Capture the cell that displays the provided text and extract its (x, y) central coordinate. 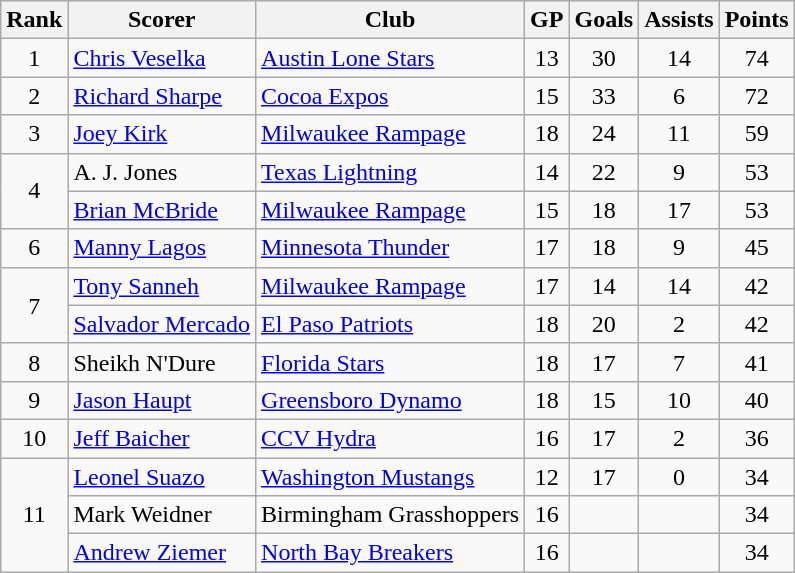
Mark Weidner (162, 515)
Assists (679, 20)
Goals (604, 20)
Birmingham Grasshoppers (390, 515)
Manny Lagos (162, 248)
45 (756, 248)
Sheikh N'Dure (162, 362)
Austin Lone Stars (390, 58)
Minnesota Thunder (390, 248)
CCV Hydra (390, 438)
Joey Kirk (162, 134)
59 (756, 134)
36 (756, 438)
20 (604, 324)
72 (756, 96)
Brian McBride (162, 210)
Cocoa Expos (390, 96)
Tony Sanneh (162, 286)
Florida Stars (390, 362)
Andrew Ziemer (162, 553)
El Paso Patriots (390, 324)
Washington Mustangs (390, 477)
Jason Haupt (162, 400)
Jeff Baicher (162, 438)
Points (756, 20)
74 (756, 58)
3 (34, 134)
33 (604, 96)
Rank (34, 20)
13 (547, 58)
Leonel Suazo (162, 477)
12 (547, 477)
A. J. Jones (162, 172)
GP (547, 20)
Richard Sharpe (162, 96)
40 (756, 400)
Chris Veselka (162, 58)
0 (679, 477)
North Bay Breakers (390, 553)
Texas Lightning (390, 172)
4 (34, 191)
Salvador Mercado (162, 324)
Club (390, 20)
22 (604, 172)
30 (604, 58)
Greensboro Dynamo (390, 400)
1 (34, 58)
8 (34, 362)
24 (604, 134)
Scorer (162, 20)
41 (756, 362)
